Return [x, y] of the center of cell containing provided text 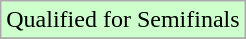
Qualified for Semifinals [123, 20]
